Provide the (x, y) coordinate of the cell's center where the given text is located.  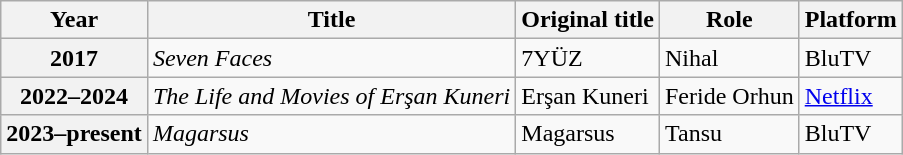
2022–2024 (74, 96)
Netflix (850, 96)
2023–present (74, 134)
2017 (74, 58)
Role (729, 20)
Year (74, 20)
Platform (850, 20)
Tansu (729, 134)
Title (331, 20)
Seven Faces (331, 58)
The Life and Movies of Erşan Kuneri (331, 96)
Feride Orhun (729, 96)
Original title (588, 20)
Nihal (729, 58)
7YÜZ (588, 58)
Erşan Kuneri (588, 96)
